Scan for the cell matching the given text and deliver its (X, Y) coordinate at center. 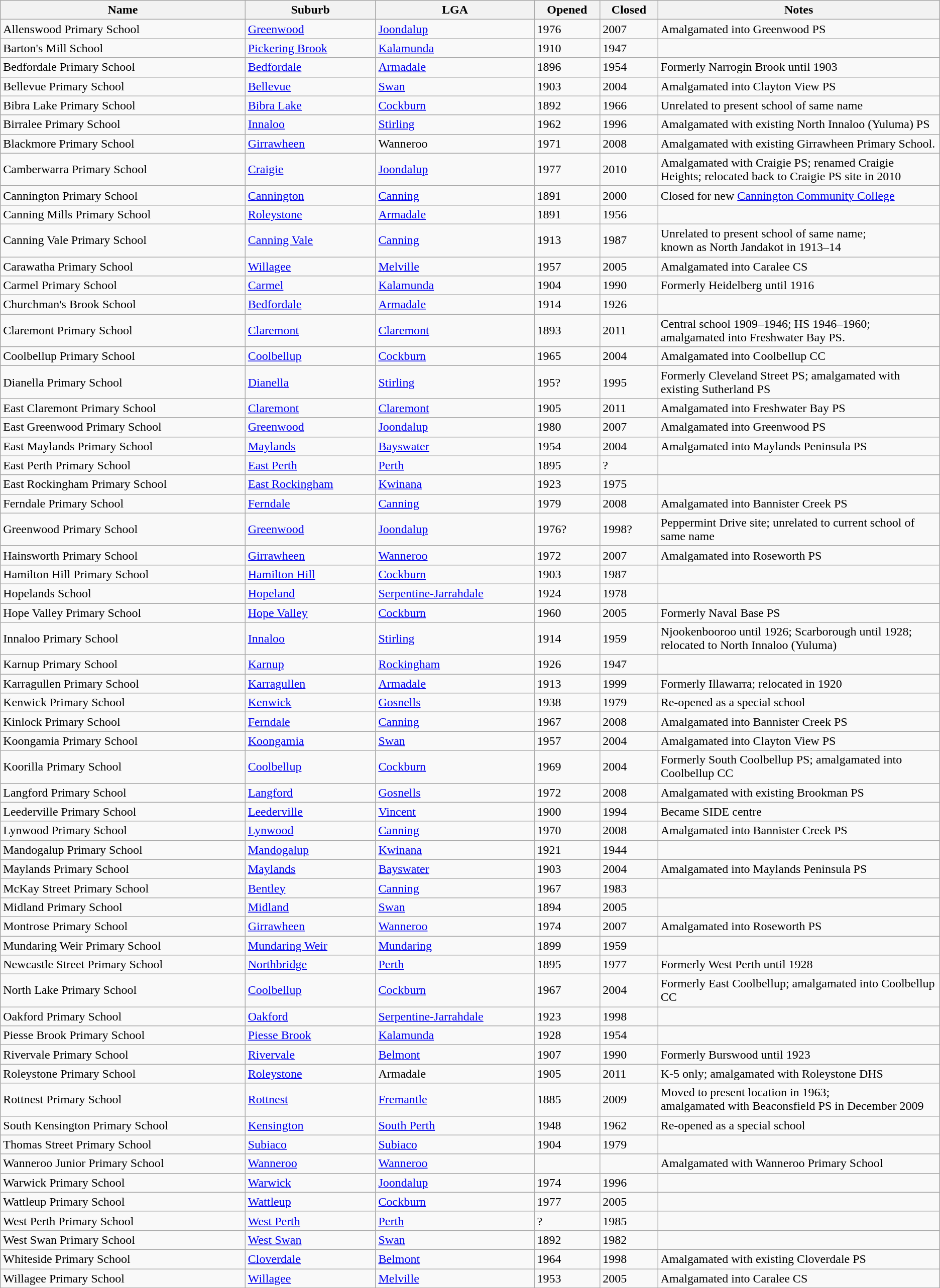
Piesse Brook Primary School (123, 1036)
1924 (567, 593)
Mandogalup Primary School (123, 850)
1982 (629, 1240)
Blackmore Primary School (123, 144)
Karragullen (310, 684)
Mandogalup (310, 850)
Amalgamated with existing North Innaloo (Yuluma) PS (798, 124)
Bibra Lake Primary School (123, 105)
195? (567, 382)
South Perth (455, 1125)
Opened (567, 10)
East Perth Primary School (123, 465)
1910 (567, 48)
Hopelands School (123, 593)
McKay Street Primary School (123, 888)
Kenwick (310, 703)
Lynwood Primary School (123, 831)
Rottnest (310, 1099)
2009 (629, 1099)
East Greenwood Primary School (123, 427)
Coolbellup Primary School (123, 356)
Koorilla Primary School (123, 767)
Lynwood (310, 831)
1907 (567, 1055)
Willagee Primary School (123, 1278)
Formerly Heidelberg until 1916 (798, 286)
1953 (567, 1278)
1928 (567, 1036)
1971 (567, 144)
Greenwood Primary School (123, 529)
Formerly East Coolbellup; amalgamated into Coolbellup CC (798, 991)
Formerly Narrogin Brook until 1903 (798, 67)
Wattleup Primary School (123, 1202)
Langford (310, 793)
Piesse Brook (310, 1036)
Midland Primary School (123, 907)
East Rockingham (310, 484)
Unrelated to present school of same name;known as North Jandakot in 1913–14 (798, 240)
Peppermint Drive site; unrelated to current school of same name (798, 529)
Thomas Street Primary School (123, 1144)
1899 (567, 945)
1885 (567, 1099)
Hope Valley Primary School (123, 613)
Kensington (310, 1125)
Kenwick Primary School (123, 703)
East Claremont Primary School (123, 408)
Formerly West Perth until 1928 (798, 965)
1975 (629, 484)
1896 (567, 67)
Karragullen Primary School (123, 684)
Mundaring Weir (310, 945)
South Kensington Primary School (123, 1125)
Birralee Primary School (123, 124)
Oakford Primary School (123, 1016)
Churchman's Brook School (123, 305)
Bedfordale Primary School (123, 67)
Bibra Lake (310, 105)
2010 (629, 170)
1998? (629, 529)
Montrose Primary School (123, 926)
Hamilton Hill Primary School (123, 574)
1985 (629, 1221)
Allenswood Primary School (123, 29)
Hamilton Hill (310, 574)
1983 (629, 888)
Camberwarra Primary School (123, 170)
Carmel (310, 286)
Pickering Brook (310, 48)
Midland (310, 907)
Kinlock Primary School (123, 722)
Fremantle (455, 1099)
West Perth (310, 1221)
Warwick Primary School (123, 1183)
1956 (629, 214)
Canning Vale Primary School (123, 240)
1966 (629, 105)
Moved to present location in 1963;amalgamated with Beaconsfield PS in December 2009 (798, 1099)
Wattleup (310, 1202)
Rivervale (310, 1055)
Amalgamated into Coolbellup CC (798, 356)
1980 (567, 427)
Njookenbooroo until 1926; Scarborough until 1928; relocated to North Innaloo (Yuluma) (798, 638)
1969 (567, 767)
West Swan (310, 1240)
1948 (567, 1125)
Innaloo Primary School (123, 638)
Koongamia Primary School (123, 741)
Koongamia (310, 741)
Ferndale Primary School (123, 503)
Bentley (310, 888)
Leederville Primary School (123, 812)
Hainsworth Primary School (123, 555)
Carmel Primary School (123, 286)
Central school 1909–1946; HS 1946–1960; amalgamated into Freshwater Bay PS. (798, 330)
Canning Vale (310, 240)
Maylands Primary School (123, 869)
West Swan Primary School (123, 1240)
East Rockingham Primary School (123, 484)
Rottnest Primary School (123, 1099)
Amalgamated into Freshwater Bay PS (798, 408)
Hopeland (310, 593)
1999 (629, 684)
Bellevue Primary School (123, 86)
Formerly Burswood until 1923 (798, 1055)
2000 (629, 195)
Cannington Primary School (123, 195)
Oakford (310, 1016)
Formerly Illawarra; relocated in 1920 (798, 684)
Amalgamated with Wanneroo Primary School (798, 1164)
Unrelated to present school of same name (798, 105)
1964 (567, 1259)
Dianella (310, 382)
1944 (629, 850)
Northbridge (310, 965)
Became SIDE centre (798, 812)
1893 (567, 330)
Amalgamated with existing Brookman PS (798, 793)
Formerly South Coolbellup PS; amalgamated into Coolbellup CC (798, 767)
Bellevue (310, 86)
Rockingham (455, 665)
1921 (567, 850)
1976 (567, 29)
Amalgamated with existing Girrawheen Primary School. (798, 144)
Closed (629, 10)
East Perth (310, 465)
Roleystone Primary School (123, 1074)
Karnup Primary School (123, 665)
Carawatha Primary School (123, 267)
1994 (629, 812)
Suburb (310, 10)
1976? (567, 529)
1970 (567, 831)
Cannington (310, 195)
Notes (798, 10)
Dianella Primary School (123, 382)
1978 (629, 593)
1965 (567, 356)
LGA (455, 10)
Cloverdale (310, 1259)
Newcastle Street Primary School (123, 965)
Canning Mills Primary School (123, 214)
Rivervale Primary School (123, 1055)
Formerly Cleveland Street PS; amalgamated with existing Sutherland PS (798, 382)
Amalgamated with Craigie PS; renamed Craigie Heights; relocated back to Craigie PS site in 2010 (798, 170)
Barton's Mill School (123, 48)
Mundaring (455, 945)
Craigie (310, 170)
K-5 only; amalgamated with Roleystone DHS (798, 1074)
Closed for new Cannington Community College (798, 195)
Warwick (310, 1183)
1900 (567, 812)
Langford Primary School (123, 793)
Hope Valley (310, 613)
Whiteside Primary School (123, 1259)
Claremont Primary School (123, 330)
Wanneroo Junior Primary School (123, 1164)
Leederville (310, 812)
1960 (567, 613)
1995 (629, 382)
Name (123, 10)
1938 (567, 703)
West Perth Primary School (123, 1221)
Vincent (455, 812)
Mundaring Weir Primary School (123, 945)
East Maylands Primary School (123, 446)
Karnup (310, 665)
Formerly Naval Base PS (798, 613)
North Lake Primary School (123, 991)
Amalgamated with existing Cloverdale PS (798, 1259)
1894 (567, 907)
